For the text-containing cell, return its midpoint in (x, y) coordinate format. 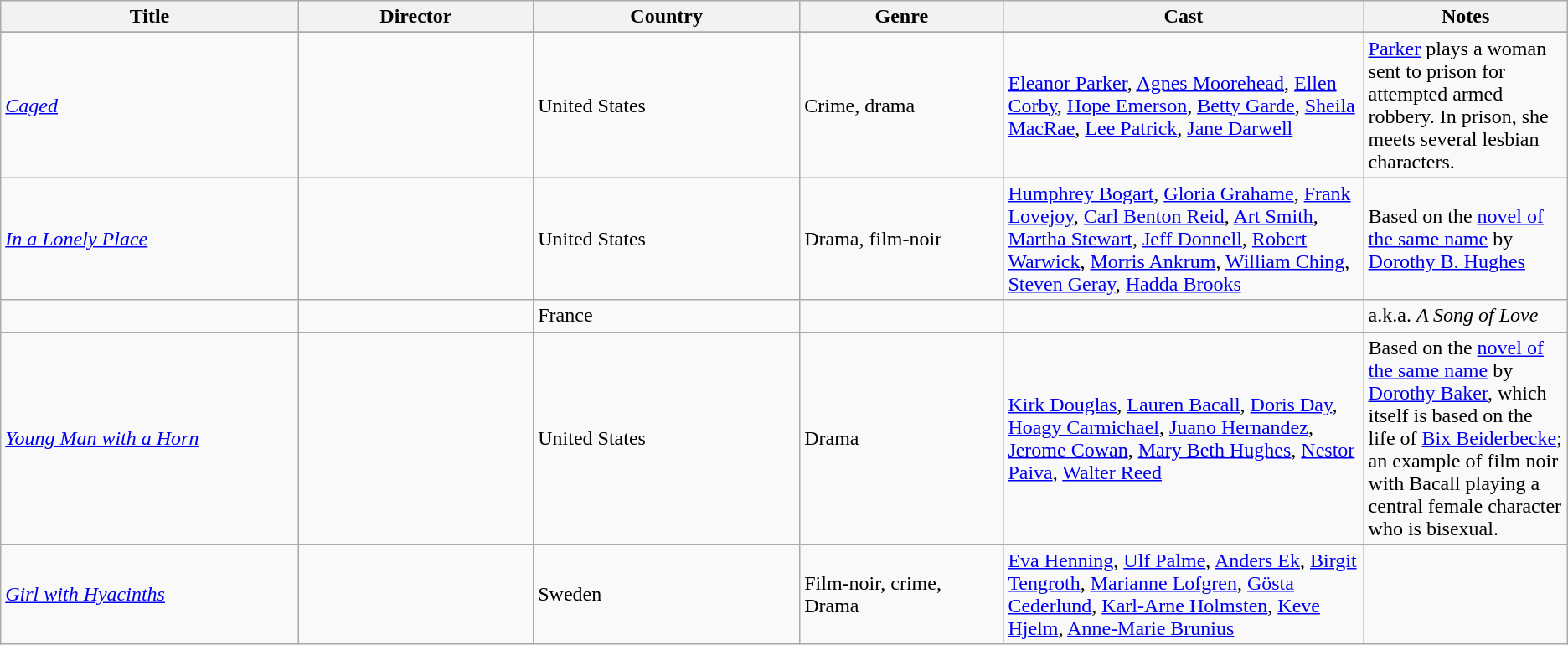
Young Man with a Horn (149, 438)
Kirk Douglas, Lauren Bacall, Doris Day, Hoagy Carmichael, Juano Hernandez, Jerome Cowan, Mary Beth Hughes, Nestor Paiva, Walter Reed (1184, 438)
Cast (1184, 17)
Parker plays a woman sent to prison for attempted armed robbery. In prison, she meets several lesbian characters. (1466, 106)
a.k.a. A Song of Love (1466, 316)
Country (667, 17)
Crime, drama (901, 106)
Eva Henning, Ulf Palme, Anders Ek, Birgit Tengroth, Marianne Lofgren, Gösta Cederlund, Karl-Arne Holmsten, Keve Hjelm, Anne-Marie Brunius (1184, 595)
Genre (901, 17)
Sweden (667, 595)
Title (149, 17)
Caged (149, 106)
Girl with Hyacinths (149, 595)
Drama, film-noir (901, 239)
Based on the novel of the same name by Dorothy B. Hughes (1466, 239)
Drama (901, 438)
Eleanor Parker, Agnes Moorehead, Ellen Corby, Hope Emerson, Betty Garde, Sheila MacRae, Lee Patrick, Jane Darwell (1184, 106)
Film-noir, crime, Drama (901, 595)
France (667, 316)
Director (415, 17)
Notes (1466, 17)
In a Lonely Place (149, 239)
